Return the (x, y) coordinate for the center point of the cell that contains the specified text.  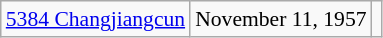
November 11, 1957 (280, 19)
5384 Changjiangcun (96, 19)
